Locate the cell with the specified text and output its (X, Y) center coordinate. 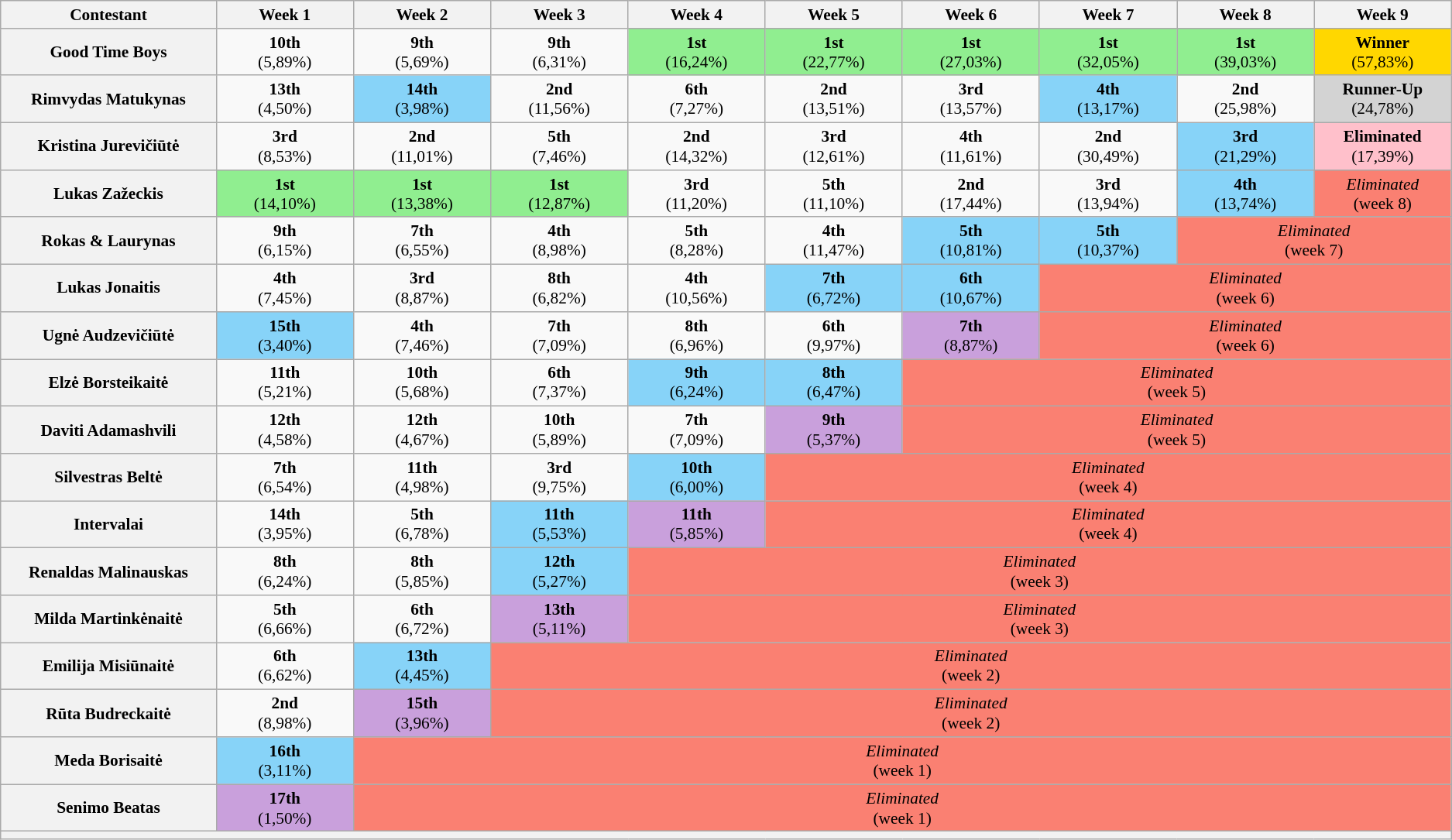
3rd (21,29%) (1245, 147)
Emilija Misiūnaitė (108, 666)
9th (5,37%) (833, 430)
3rd (8,53%) (285, 147)
Senimo Beatas (108, 808)
4th (10,56%) (697, 288)
10th (6,00%) (697, 477)
11th (4,98%) (421, 477)
12th (4,67%) (421, 430)
15th (3,40%) (285, 336)
13th (4,50%) (285, 99)
Renaldas Malinauskas (108, 571)
7th (6,54%) (285, 477)
4th (7,45%) (285, 288)
7th (6,72%) (833, 288)
15th (3,96%) (421, 714)
2nd (11,01%) (421, 147)
Meda Borisaitė (108, 760)
5th (10,81%) (971, 242)
Lukas Zažeckis (108, 194)
1st (39,03%) (1245, 53)
3rd (13,94%) (1107, 194)
Elzė Borsteikaitė (108, 382)
9th (5,69%) (421, 53)
5th (11,10%) (833, 194)
5th (6,78%) (421, 525)
6th (10,67%) (971, 288)
3rd (12,61%) (833, 147)
Contestant (108, 15)
Rūta Budreckaitė (108, 714)
11th (5,21%) (285, 382)
4th (7,46%) (421, 336)
1st (13,38%) (421, 194)
Week 9 (1383, 15)
5th (7,46%) (559, 147)
Eliminated(week 8) (1383, 194)
11th (5,53%) (559, 525)
2nd (8,98%) (285, 714)
1st (12,87%) (559, 194)
4th (13,17%) (1107, 99)
1st (27,03%) (971, 53)
Rimvydas Matukynas (108, 99)
5th (8,28%) (697, 242)
Week 8 (1245, 15)
Lukas Jonaitis (108, 288)
12th (5,27%) (559, 571)
7th (6,55%) (421, 242)
9th (6,15%) (285, 242)
Milda Martinkėnaitė (108, 619)
8th (6,82%) (559, 288)
Eliminated (17,39%) (1383, 147)
Week 3 (559, 15)
2nd (13,51%) (833, 99)
6th (9,97%) (833, 336)
12th (4,58%) (285, 430)
9th (6,31%) (559, 53)
8th (6,96%) (697, 336)
6th (7,37%) (559, 382)
4th (11,61%) (971, 147)
14th (3,98%) (421, 99)
2nd (25,98%) (1245, 99)
1st (16,24%) (697, 53)
2nd (17,44%) (971, 194)
6th (6,72%) (421, 619)
8th (5,85%) (421, 571)
Rokas & Laurynas (108, 242)
Eliminated(week 7) (1314, 242)
13th (4,45%) (421, 666)
1st (32,05%) (1107, 53)
17th (1,50%) (285, 808)
5th (10,37%) (1107, 242)
Kristina Jurevičiūtė (108, 147)
13th (5,11%) (559, 619)
14th (3,95%) (285, 525)
Ugnė Audzevičiūtė (108, 336)
6th (7,27%) (697, 99)
Week 1 (285, 15)
4th (13,74%) (1245, 194)
3rd (13,57%) (971, 99)
16th (3,11%) (285, 760)
Silvestras Beltė (108, 477)
Good Time Boys (108, 53)
6th (6,62%) (285, 666)
2nd (11,56%) (559, 99)
1st (14,10%) (285, 194)
3rd (9,75%) (559, 477)
5th (6,66%) (285, 619)
7th (8,87%) (971, 336)
Runner-Up (24,78%) (1383, 99)
Week 2 (421, 15)
3rd (11,20%) (697, 194)
9th (6,24%) (697, 382)
Daviti Adamashvili (108, 430)
Winner (57,83%) (1383, 53)
Week 6 (971, 15)
4th (8,98%) (559, 242)
Week 4 (697, 15)
Week 5 (833, 15)
10th (5,68%) (421, 382)
Week 7 (1107, 15)
8th (6,47%) (833, 382)
3rd (8,87%) (421, 288)
4th (11,47%) (833, 242)
Intervalai (108, 525)
1st (22,77%) (833, 53)
2nd (30,49%) (1107, 147)
8th (6,24%) (285, 571)
2nd (14,32%) (697, 147)
11th (5,85%) (697, 525)
